Locate the cell with the specified text and output its [X, Y] center coordinate. 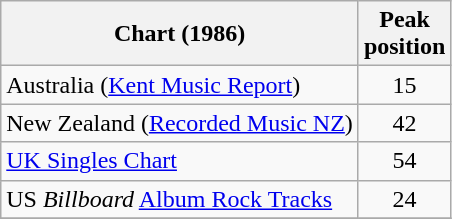
54 [404, 161]
Peakposition [404, 34]
New Zealand (Recorded Music NZ) [180, 123]
Chart (1986) [180, 34]
UK Singles Chart [180, 161]
US Billboard Album Rock Tracks [180, 199]
42 [404, 123]
24 [404, 199]
Australia (Kent Music Report) [180, 85]
15 [404, 85]
